Extract the (X, Y) coordinate from the center of the cell holding the provided text.  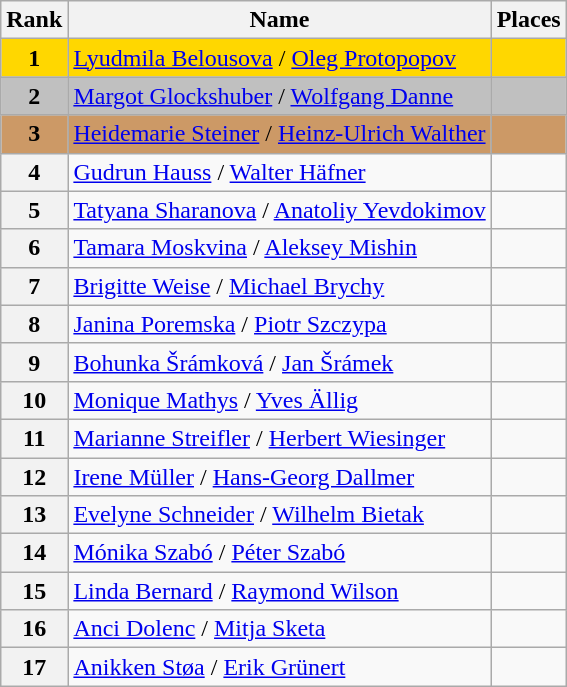
5 (34, 210)
Irene Müller / Hans-Georg Dallmer (280, 477)
Marianne Streifler / Herbert Wiesinger (280, 438)
Brigitte Weise / Michael Brychy (280, 286)
3 (34, 134)
Tatyana Sharanova / Anatoliy Yevdokimov (280, 210)
15 (34, 591)
4 (34, 172)
14 (34, 553)
Bohunka Šrámková / Jan Šrámek (280, 362)
7 (34, 286)
Evelyne Schneider / Wilhelm Bietak (280, 515)
Gudrun Hauss / Walter Häfner (280, 172)
12 (34, 477)
Lyudmila Belousova / Oleg Protopopov (280, 58)
Janina Poremska / Piotr Szczypa (280, 324)
Name (280, 20)
13 (34, 515)
6 (34, 248)
Margot Glockshuber / Wolfgang Danne (280, 96)
Anikken Støa / Erik Grünert (280, 667)
1 (34, 58)
10 (34, 400)
Monique Mathys / Yves Ällig (280, 400)
16 (34, 629)
Heidemarie Steiner / Heinz-Ulrich Walther (280, 134)
11 (34, 438)
Mónika Szabó / Péter Szabó (280, 553)
Anci Dolenc / Mitja Sketa (280, 629)
Rank (34, 20)
17 (34, 667)
8 (34, 324)
Linda Bernard / Raymond Wilson (280, 591)
2 (34, 96)
9 (34, 362)
Tamara Moskvina / Aleksey Mishin (280, 248)
Places (528, 20)
